For the text-containing cell, return its midpoint in [x, y] coordinate format. 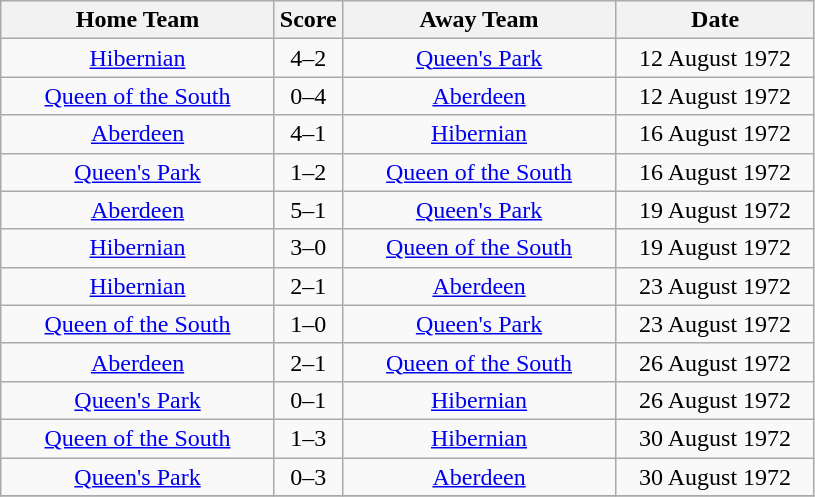
0–4 [308, 96]
Score [308, 20]
4–2 [308, 58]
Date [716, 20]
5–1 [308, 210]
0–3 [308, 477]
3–0 [308, 248]
0–1 [308, 400]
1–0 [308, 324]
4–1 [308, 134]
Away Team [479, 20]
1–2 [308, 172]
Home Team [138, 20]
1–3 [308, 438]
